Determine the [x, y] coordinate at the center of the cell enclosing the given text.  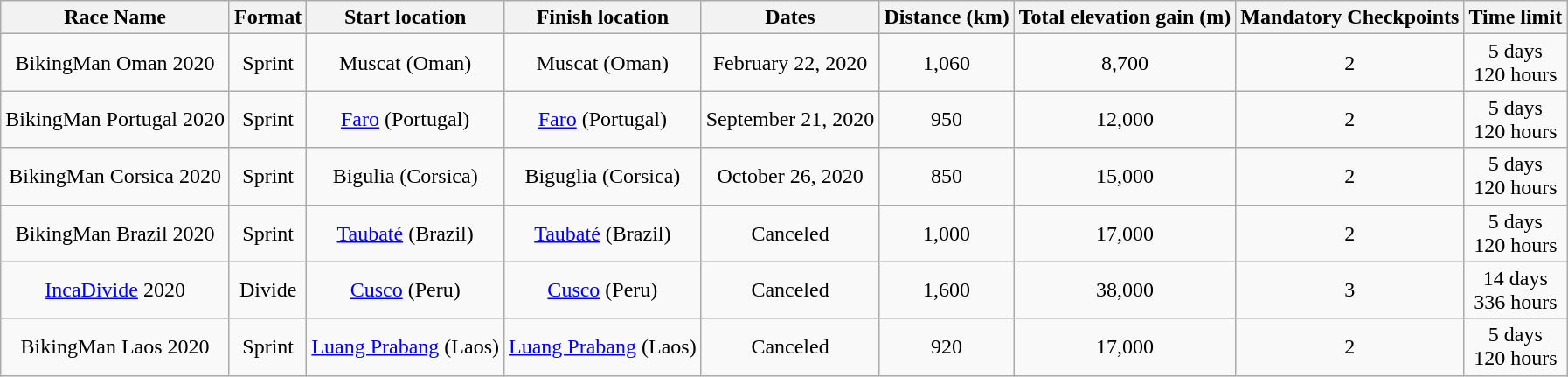
Time limit [1516, 17]
February 22, 2020 [790, 63]
Divide [267, 290]
Dates [790, 17]
BikingMan Portugal 2020 [115, 119]
Total elevation gain (m) [1125, 17]
3 [1349, 290]
8,700 [1125, 63]
1,600 [947, 290]
Start location [406, 17]
Biguglia (Corsica) [603, 177]
BikingMan Oman 2020 [115, 63]
October 26, 2020 [790, 177]
950 [947, 119]
Finish location [603, 17]
Bigulia (Corsica) [406, 177]
1,060 [947, 63]
14 days336 hours [1516, 290]
850 [947, 177]
Distance (km) [947, 17]
38,000 [1125, 290]
15,000 [1125, 177]
BikingMan Corsica 2020 [115, 177]
September 21, 2020 [790, 119]
BikingMan Laos 2020 [115, 346]
Mandatory Checkpoints [1349, 17]
BikingMan Brazil 2020 [115, 233]
Race Name [115, 17]
IncaDivide 2020 [115, 290]
1,000 [947, 233]
12,000 [1125, 119]
Format [267, 17]
920 [947, 346]
